Output the (X, Y) coordinate of the center of the cell containing the given text.  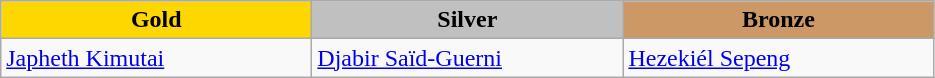
Djabir Saïd-Guerni (468, 58)
Silver (468, 20)
Japheth Kimutai (156, 58)
Bronze (778, 20)
Hezekiél Sepeng (778, 58)
Gold (156, 20)
